Pinpoint the cell where the given text exists, returning its [X, Y] midpoint coordinate. 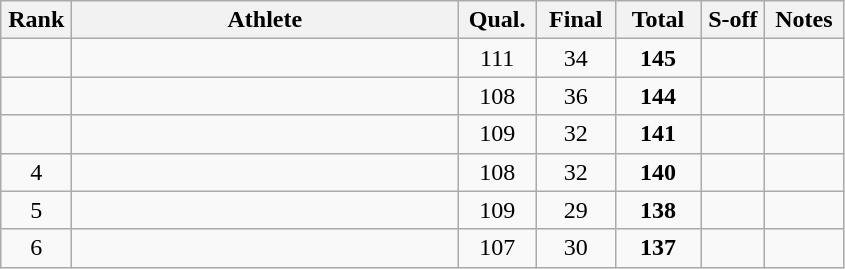
137 [658, 248]
4 [36, 172]
107 [498, 248]
141 [658, 134]
145 [658, 58]
Final [576, 20]
144 [658, 96]
Qual. [498, 20]
Rank [36, 20]
34 [576, 58]
Athlete [265, 20]
Notes [804, 20]
30 [576, 248]
138 [658, 210]
Total [658, 20]
6 [36, 248]
S-off [733, 20]
140 [658, 172]
29 [576, 210]
5 [36, 210]
36 [576, 96]
111 [498, 58]
